Extract the (X, Y) coordinate from the center of the cell holding the provided text.  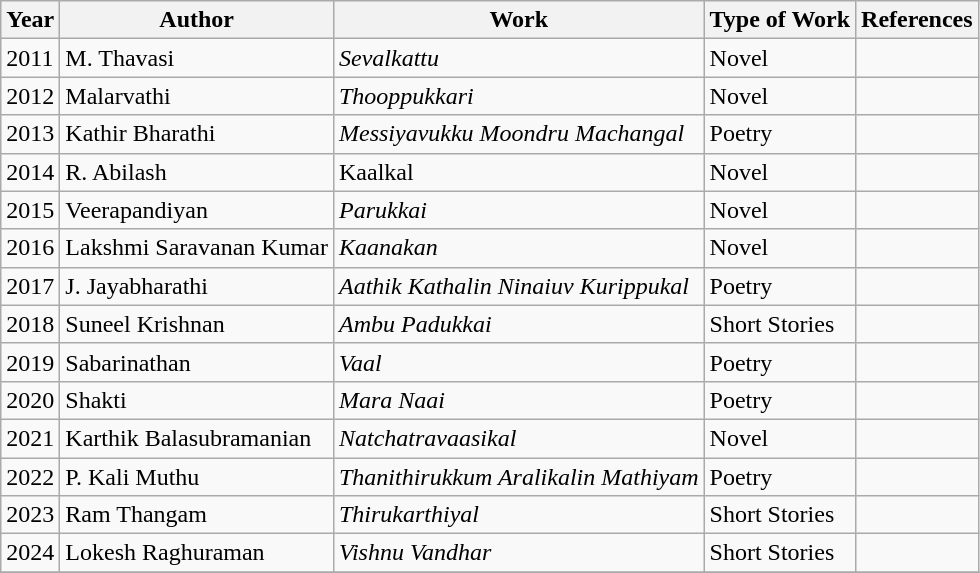
2020 (30, 400)
2024 (30, 553)
Kaanakan (518, 248)
Lakshmi Saravanan Kumar (197, 248)
Lokesh Raghuraman (197, 553)
Author (197, 20)
Ram Thangam (197, 515)
Veerapandiyan (197, 210)
Vishnu Vandhar (518, 553)
P. Kali Muthu (197, 477)
2014 (30, 172)
2016 (30, 248)
Ambu Padukkai (518, 324)
Thanithirukkum Aralikalin Mathiyam (518, 477)
Malarvathi (197, 96)
Natchatravaasikal (518, 438)
Work (518, 20)
Aathik Kathalin Ninaiuv Kurippukal (518, 286)
Shakti (197, 400)
2021 (30, 438)
2019 (30, 362)
Type of Work (780, 20)
2011 (30, 58)
Mara Naai (518, 400)
2017 (30, 286)
R. Abilash (197, 172)
Year (30, 20)
Sabarinathan (197, 362)
Sevalkattu (518, 58)
M. Thavasi (197, 58)
2022 (30, 477)
Suneel Krishnan (197, 324)
Vaal (518, 362)
2013 (30, 134)
2018 (30, 324)
Karthik Balasubramanian (197, 438)
Messiyavukku Moondru Machangal (518, 134)
2023 (30, 515)
J. Jayabharathi (197, 286)
Kathir Bharathi (197, 134)
Thooppukkari (518, 96)
Parukkai (518, 210)
Thirukarthiyal (518, 515)
2012 (30, 96)
Kaalkal (518, 172)
References (918, 20)
2015 (30, 210)
